For the text-containing cell, return its midpoint in [X, Y] coordinate format. 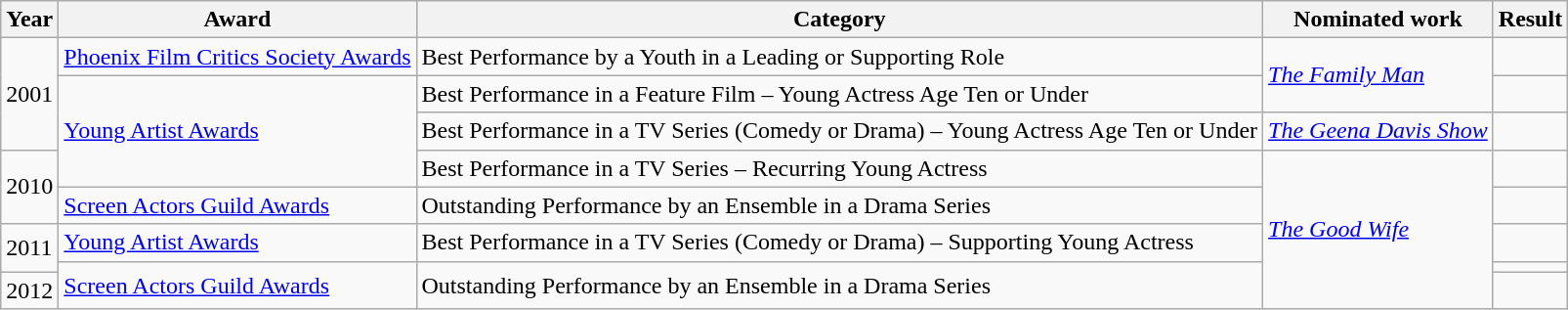
Best Performance in a TV Series (Comedy or Drama) – Supporting Young Actress [840, 243]
2012 [29, 290]
Best Performance in a Feature Film – Young Actress Age Ten or Under [840, 94]
2001 [29, 94]
2011 [29, 248]
The Geena Davis Show [1378, 131]
Year [29, 20]
Nominated work [1378, 20]
Best Performance in a TV Series – Recurring Young Actress [840, 168]
Phoenix Film Critics Society Awards [237, 57]
Best Performance in a TV Series (Comedy or Drama) – Young Actress Age Ten or Under [840, 131]
Result [1530, 20]
The Family Man [1378, 75]
2010 [29, 187]
Category [840, 20]
Best Performance by a Youth in a Leading or Supporting Role [840, 57]
The Good Wife [1378, 229]
Award [237, 20]
